Return the (x, y) coordinate for the center point of the cell that contains the specified text.  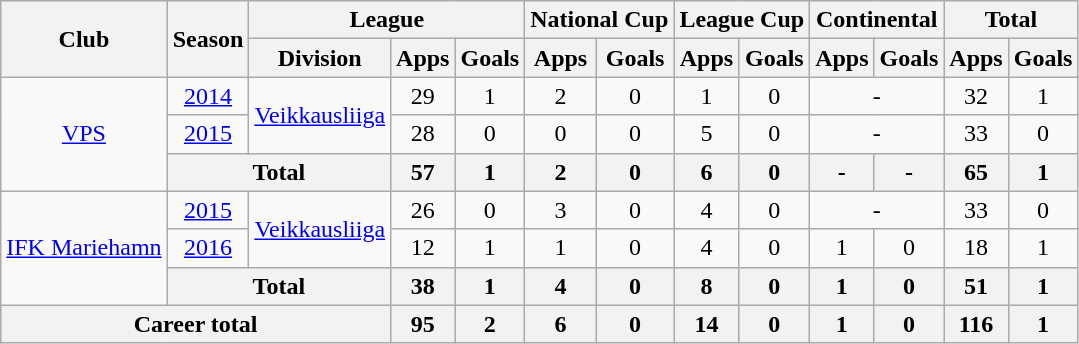
National Cup (600, 20)
26 (423, 210)
3 (561, 210)
Continental (877, 20)
League (387, 20)
65 (976, 172)
95 (423, 324)
57 (423, 172)
2016 (208, 248)
116 (976, 324)
8 (706, 286)
2014 (208, 96)
5 (706, 134)
28 (423, 134)
18 (976, 248)
38 (423, 286)
IFK Mariehamn (84, 248)
Club (84, 39)
VPS (84, 134)
14 (706, 324)
Division (320, 58)
Season (208, 39)
League Cup (742, 20)
Career total (196, 324)
51 (976, 286)
12 (423, 248)
29 (423, 96)
32 (976, 96)
